Return the (X, Y) coordinate for the center point of the cell that contains the specified text.  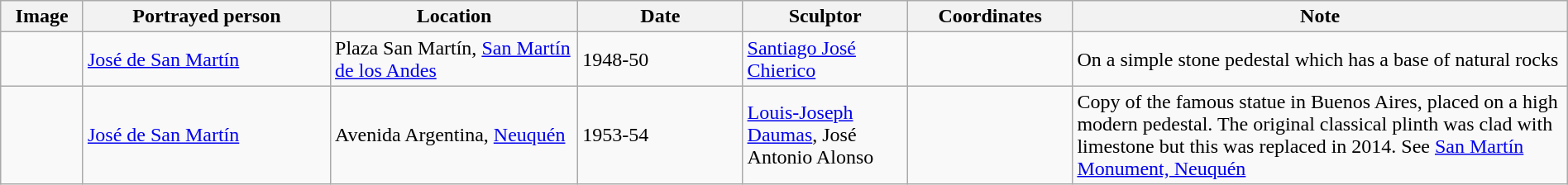
Avenida Argentina, Neuquén (455, 135)
Image (42, 17)
Louis-Joseph Daumas, José Antonio Alonso (825, 135)
1948-50 (660, 59)
Santiago José Chierico (825, 59)
Portrayed person (207, 17)
Coordinates (989, 17)
Date (660, 17)
Plaza San Martín, San Martín de los Andes (455, 59)
1953-54 (660, 135)
Location (455, 17)
On a simple stone pedestal which has a base of natural rocks (1320, 59)
Sculptor (825, 17)
Note (1320, 17)
